Provide the [x, y] coordinate of the cell's center where the given text is located.  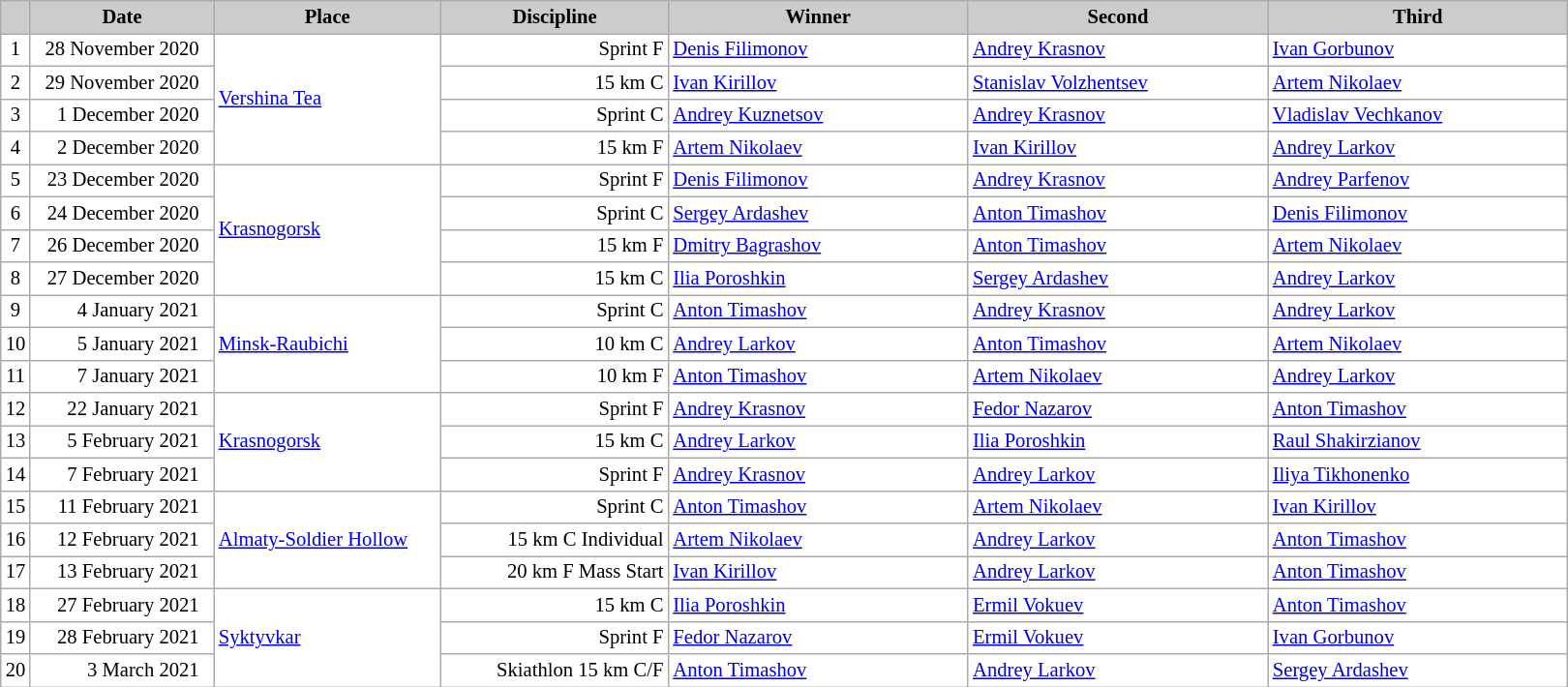
28 February 2021 [122, 638]
12 February 2021 [122, 539]
Second [1118, 16]
19 [15, 638]
Syktyvkar [327, 637]
24 December 2020 [122, 213]
Third [1418, 16]
20 km F Mass Start [556, 572]
Andrey Kuznetsov [818, 115]
27 February 2021 [122, 605]
3 [15, 115]
Date [122, 16]
7 [15, 246]
5 [15, 180]
Vladislav Vechkanov [1418, 115]
17 [15, 572]
13 [15, 441]
15 km C Individual [556, 539]
4 [15, 148]
Dmitry Bagrashov [818, 246]
Almaty-Soldier Hollow [327, 540]
10 km F [556, 376]
22 January 2021 [122, 409]
Vershina Tea [327, 99]
Andrey Parfenov [1418, 180]
20 [15, 671]
9 [15, 311]
Skiathlon 15 km C/F [556, 671]
5 January 2021 [122, 343]
23 December 2020 [122, 180]
27 December 2020 [122, 278]
2 December 2020 [122, 148]
2 [15, 82]
13 February 2021 [122, 572]
Place [327, 16]
Minsk-Raubichi [327, 343]
Stanislav Volzhentsev [1118, 82]
8 [15, 278]
14 [15, 474]
Winner [818, 16]
7 January 2021 [122, 376]
16 [15, 539]
28 November 2020 [122, 49]
11 February 2021 [122, 507]
Raul Shakirzianov [1418, 441]
4 January 2021 [122, 311]
15 [15, 507]
7 February 2021 [122, 474]
5 February 2021 [122, 441]
10 [15, 343]
11 [15, 376]
26 December 2020 [122, 246]
1 [15, 49]
Discipline [556, 16]
1 December 2020 [122, 115]
3 March 2021 [122, 671]
18 [15, 605]
6 [15, 213]
12 [15, 409]
29 November 2020 [122, 82]
10 km C [556, 343]
Iliya Tikhonenko [1418, 474]
